Find where the given text appears and provide that cell's center as [X, Y] coordinate. 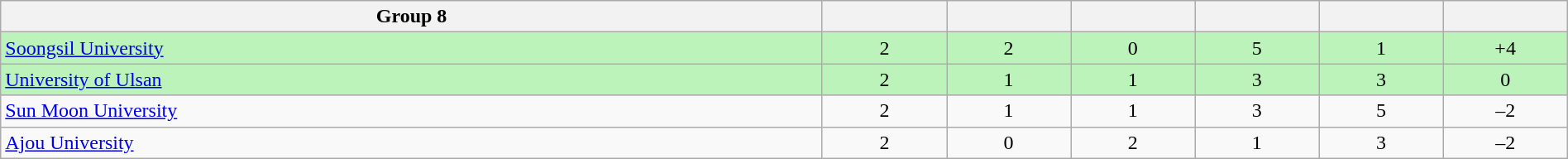
+4 [1505, 48]
Group 8 [412, 17]
University of Ulsan [412, 79]
Soongsil University [412, 48]
Sun Moon University [412, 111]
Ajou University [412, 142]
